Search for the cell housing the specified text and yield its (x, y) center coordinate. 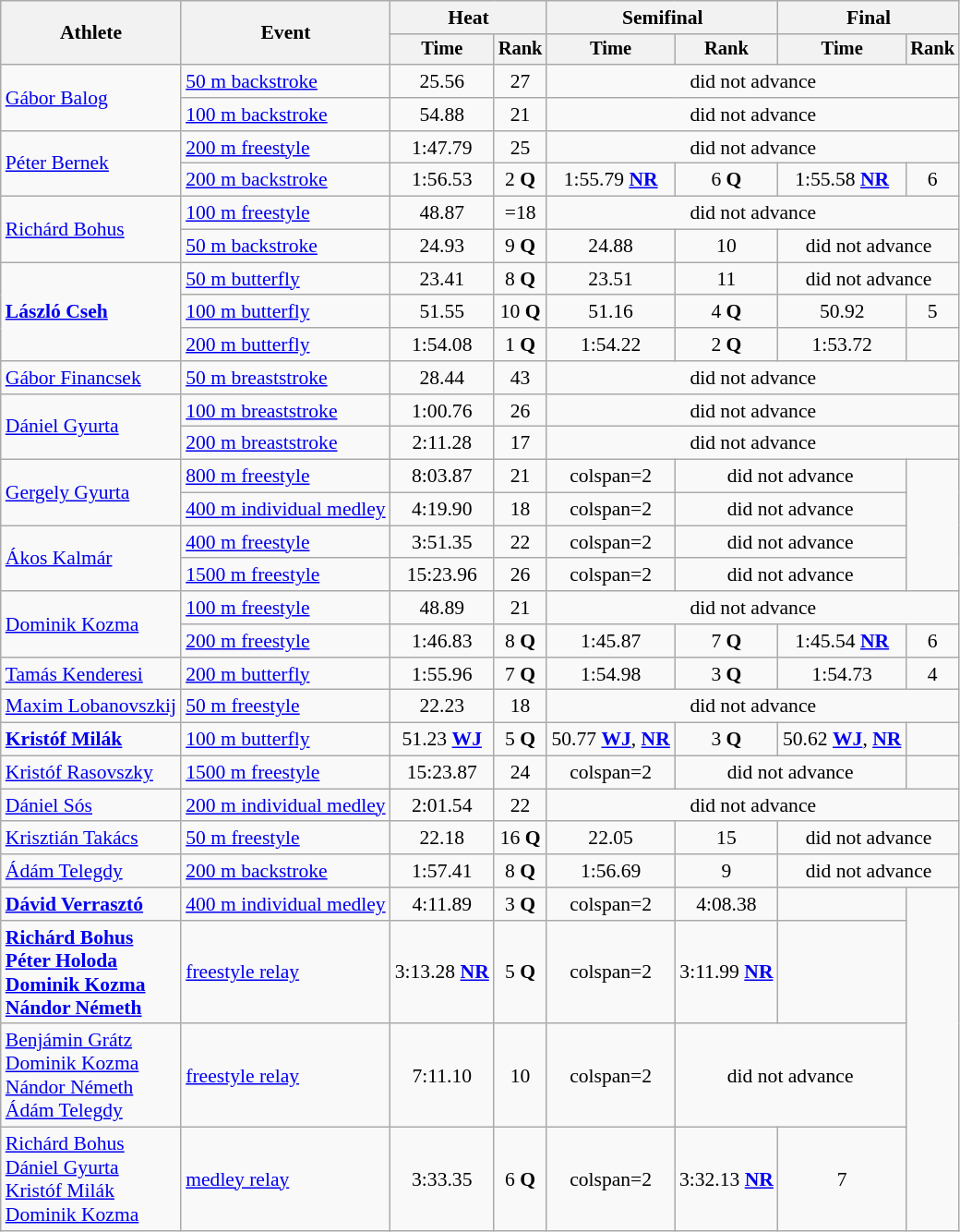
11 (726, 279)
Gábor Financsek (90, 378)
3:33.35 (442, 1179)
Richárd Bohus (90, 229)
15 (726, 839)
Kristóf Milák (90, 740)
1:47.79 (442, 148)
25.56 (442, 81)
1:00.76 (442, 411)
25 (521, 148)
1:46.83 (442, 641)
Maxim Lobanovszkij (90, 707)
4 (932, 674)
400 m freestyle (286, 542)
7:11.10 (442, 1076)
3:13.28 NR (442, 972)
8:03.87 (442, 477)
Richárd BohusDániel GyurtaKristóf MilákDominik Kozma (90, 1179)
15:23.96 (442, 575)
1:56.53 (442, 180)
16 Q (521, 839)
1:45.54 NR (842, 641)
9 Q (521, 247)
43 (521, 378)
50.92 (842, 312)
9 (726, 871)
7 (842, 1179)
1:45.87 (610, 641)
50.62 WJ, NR (842, 740)
54.88 (442, 115)
4:08.38 (726, 904)
4:11.89 (442, 904)
1:55.96 (442, 674)
1:56.69 (610, 871)
Gábor Balog (90, 98)
4 Q (726, 312)
Kristóf Rasovszky (90, 773)
1:54.22 (610, 344)
23.51 (610, 279)
Péter Bernek (90, 164)
23.41 (442, 279)
50 m butterfly (286, 279)
24 (521, 773)
Ákos Kalmár (90, 558)
Heat (469, 18)
Richárd BohusPéter HolodaDominik KozmaNándor Németh (90, 972)
17 (521, 443)
51.23 WJ (442, 740)
50.77 WJ, NR (610, 740)
2:01.54 (442, 805)
800 m freestyle (286, 477)
10 Q (521, 312)
48.87 (442, 213)
Ádám Telegdy (90, 871)
200 m breaststroke (286, 443)
Gergely Gyurta (90, 493)
László Cseh (90, 312)
1 Q (521, 344)
50 m breaststroke (286, 378)
100 m backstroke (286, 115)
Dániel Sós (90, 805)
Event (286, 33)
Tamás Kenderesi (90, 674)
Benjámin GrátzDominik KozmaNándor NémethÁdám Telegdy (90, 1076)
medley relay (286, 1179)
3:11.99 NR (726, 972)
15:23.87 (442, 773)
200 m individual medley (286, 805)
22.18 (442, 839)
1:54.98 (610, 674)
Krisztián Takács (90, 839)
5 (932, 312)
27 (521, 81)
=18 (521, 213)
48.89 (442, 608)
2:11.28 (442, 443)
24.93 (442, 247)
Dávid Verrasztó (90, 904)
100 m breaststroke (286, 411)
24.88 (610, 247)
1:55.79 NR (610, 180)
1:55.58 NR (842, 180)
Dominik Kozma (90, 624)
51.16 (610, 312)
1:53.72 (842, 344)
1:57.41 (442, 871)
22.23 (442, 707)
1:54.73 (842, 674)
Final (869, 18)
4:19.90 (442, 510)
1:54.08 (442, 344)
Dániel Gyurta (90, 427)
51.55 (442, 312)
3:32.13 NR (726, 1179)
28.44 (442, 378)
Semifinal (663, 18)
22.05 (610, 839)
3:51.35 (442, 542)
Athlete (90, 33)
